From the cell containing the given text, extract its center point as (X, Y) coordinate. 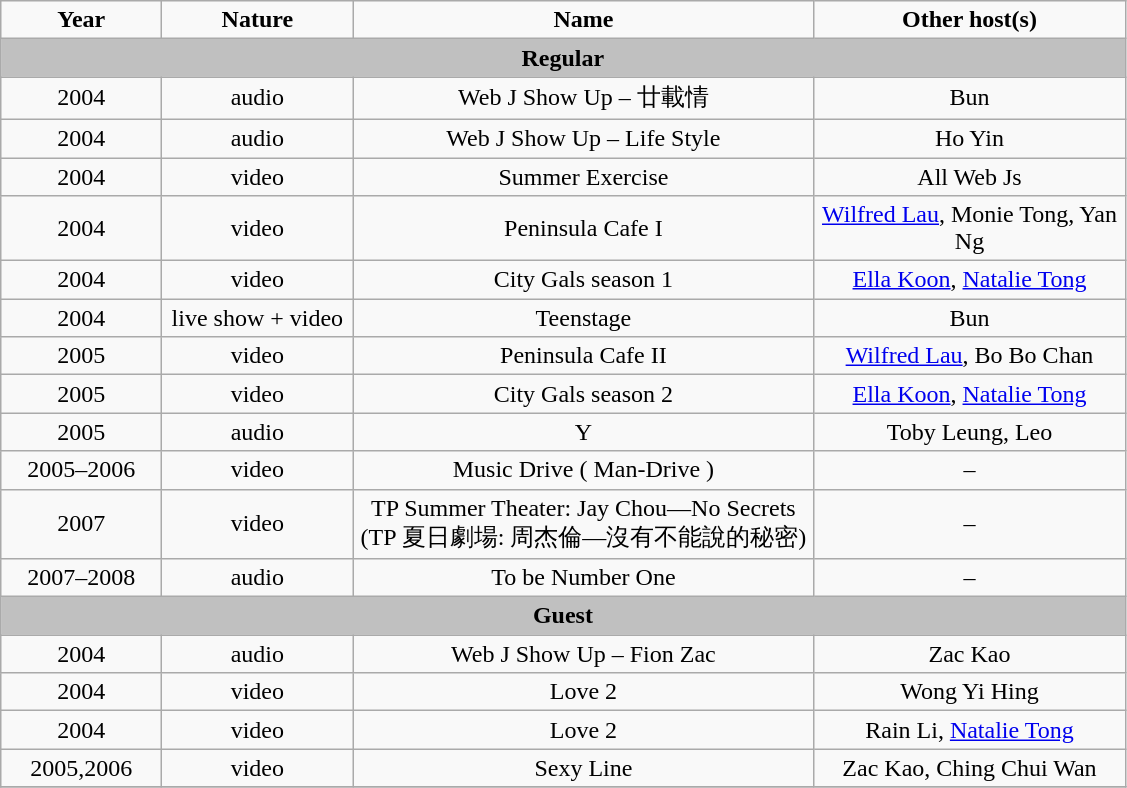
Regular (563, 58)
Sexy Line (584, 768)
Rain Li, Natalie Tong (970, 730)
Toby Leung, Leo (970, 432)
Zac Kao, Ching Chui Wan (970, 768)
Web J Show Up – Life Style (584, 138)
Web J Show Up – Fion Zac (584, 654)
Wilfred Lau, Monie Tong, Yan Ng (970, 228)
All Web Js (970, 177)
Zac Kao (970, 654)
live show + video (258, 318)
Wilfred Lau, Bo Bo Chan (970, 356)
Year (82, 20)
Peninsula Cafe II (584, 356)
Ho Yin (970, 138)
Guest (563, 616)
TP Summer Theater: Jay Chou—No Secrets (TP 夏日劇場: 周杰倫—沒有不能說的秘密) (584, 524)
City Gals season 1 (584, 280)
Teenstage (584, 318)
City Gals season 2 (584, 394)
Y (584, 432)
Web J Show Up – 廿載情 (584, 98)
Summer Exercise (584, 177)
Peninsula Cafe I (584, 228)
To be Number One (584, 578)
2007 (82, 524)
Wong Yi Hing (970, 692)
Other host(s) (970, 20)
2005,2006 (82, 768)
2005–2006 (82, 470)
2007–2008 (82, 578)
Nature (258, 20)
Music Drive ( Man-Drive ) (584, 470)
Name (584, 20)
